Extract the [X, Y] coordinate from the center of the cell holding the provided text.  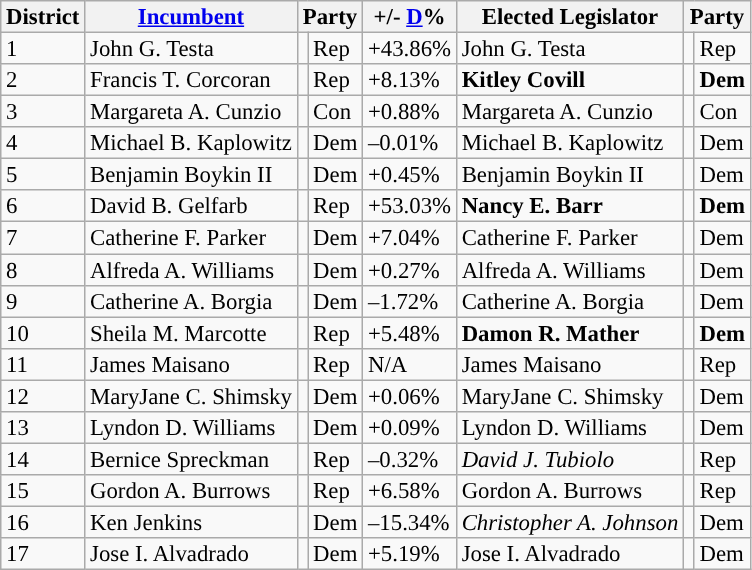
10 [43, 333]
+5.48% [410, 333]
+0.06% [410, 396]
+53.03% [410, 206]
–1.72% [410, 301]
+6.58% [410, 491]
2 [43, 80]
17 [43, 554]
+43.86% [410, 49]
Ken Jenkins [191, 522]
13 [43, 428]
+0.09% [410, 428]
Damon R. Mather [570, 333]
Elected Legislator [570, 17]
+0.27% [410, 270]
14 [43, 459]
Francis T. Corcoran [191, 80]
+0.45% [410, 175]
6 [43, 206]
District [43, 17]
16 [43, 522]
N/A [410, 364]
Nancy E. Barr [570, 206]
12 [43, 396]
Incumbent [191, 17]
Christopher A. Johnson [570, 522]
David J. Tubiolo [570, 459]
7 [43, 238]
5 [43, 175]
Bernice Spreckman [191, 459]
8 [43, 270]
3 [43, 112]
–0.32% [410, 459]
+/- D% [410, 17]
Sheila M. Marcotte [191, 333]
11 [43, 364]
–0.01% [410, 143]
4 [43, 143]
+7.04% [410, 238]
Kitley Covill [570, 80]
+0.88% [410, 112]
+8.13% [410, 80]
1 [43, 49]
15 [43, 491]
–15.34% [410, 522]
9 [43, 301]
David B. Gelfarb [191, 206]
+5.19% [410, 554]
